Identify which cell holds the provided text, then report its [x, y] central coordinate. 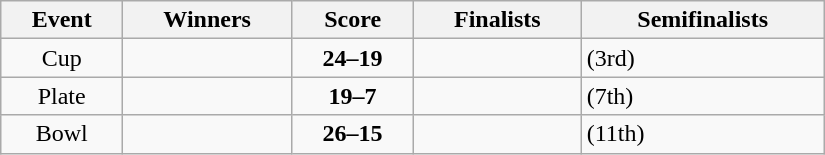
24–19 [353, 58]
Cup [62, 58]
Plate [62, 96]
(7th) [702, 96]
(11th) [702, 134]
26–15 [353, 134]
Bowl [62, 134]
19–7 [353, 96]
Semifinalists [702, 20]
Score [353, 20]
(3rd) [702, 58]
Finalists [498, 20]
Winners [208, 20]
Event [62, 20]
